Search for the cell housing the specified text and yield its [x, y] center coordinate. 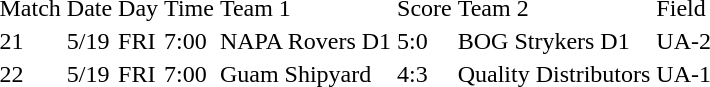
7:00 [190, 41]
FRI [138, 41]
5:0 [425, 41]
5/19 [89, 41]
BOG Strykers D1 [554, 41]
NAPA Rovers D1 [305, 41]
